Search for the cell housing the specified text and yield its (X, Y) center coordinate. 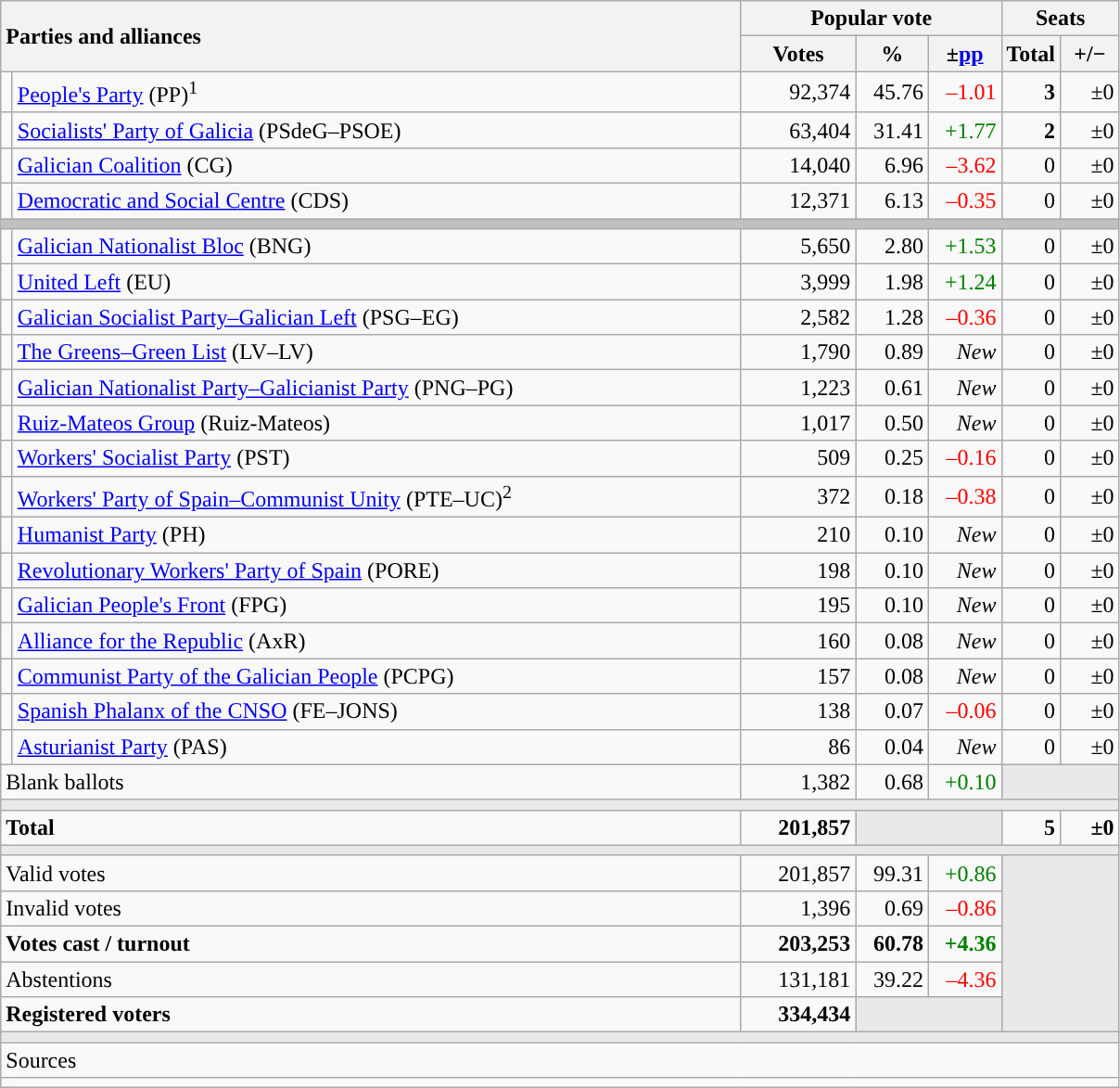
1,396 (798, 908)
3 (1031, 93)
% (892, 54)
39.22 (892, 979)
3,999 (798, 282)
Invalid votes (371, 908)
0.69 (892, 908)
Galician Nationalist Bloc (BNG) (376, 247)
Galician Socialist Party–Galician Left (PSG–EG) (376, 317)
–0.35 (964, 201)
31.41 (892, 130)
12,371 (798, 201)
6.96 (892, 165)
0.89 (892, 352)
+1.24 (964, 282)
Valid votes (371, 873)
1,223 (798, 388)
–0.38 (964, 497)
203,253 (798, 943)
14,040 (798, 165)
0.61 (892, 388)
92,374 (798, 93)
People's Party (PP)1 (376, 93)
–3.62 (964, 165)
Registered voters (371, 1015)
1,017 (798, 423)
5 (1031, 827)
±pp (964, 54)
5,650 (798, 247)
+1.53 (964, 247)
99.31 (892, 873)
Galician People's Front (FPG) (376, 606)
138 (798, 711)
–0.06 (964, 711)
+1.77 (964, 130)
Asturianist Party (PAS) (376, 747)
0.68 (892, 782)
0.50 (892, 423)
–0.86 (964, 908)
195 (798, 606)
+0.86 (964, 873)
Democratic and Social Centre (CDS) (376, 201)
Humanist Party (PH) (376, 535)
Revolutionary Workers' Party of Spain (PORE) (376, 570)
Workers' Party of Spain–Communist Unity (PTE–UC)2 (376, 497)
Seats (1061, 19)
Popular vote (872, 19)
Blank ballots (371, 782)
60.78 (892, 943)
0.18 (892, 497)
Socialists' Party of Galicia (PSdeG–PSOE) (376, 130)
United Left (EU) (376, 282)
2 (1031, 130)
–0.36 (964, 317)
+0.10 (964, 782)
Votes cast / turnout (371, 943)
Workers' Socialist Party (PST) (376, 458)
The Greens–Green List (LV–LV) (376, 352)
+4.36 (964, 943)
Galician Nationalist Party–Galicianist Party (PNG–PG) (376, 388)
0.25 (892, 458)
Spanish Phalanx of the CNSO (FE–JONS) (376, 711)
334,434 (798, 1015)
1,382 (798, 782)
157 (798, 676)
Sources (560, 1060)
Votes (798, 54)
1,790 (798, 352)
210 (798, 535)
1.98 (892, 282)
0.04 (892, 747)
45.76 (892, 93)
160 (798, 641)
372 (798, 497)
1.28 (892, 317)
198 (798, 570)
Alliance for the Republic (AxR) (376, 641)
2.80 (892, 247)
Communist Party of the Galician People (PCPG) (376, 676)
86 (798, 747)
Ruiz-Mateos Group (Ruiz-Mateos) (376, 423)
–4.36 (964, 979)
6.13 (892, 201)
0.07 (892, 711)
63,404 (798, 130)
–0.16 (964, 458)
–1.01 (964, 93)
131,181 (798, 979)
Galician Coalition (CG) (376, 165)
509 (798, 458)
2,582 (798, 317)
Parties and alliances (371, 36)
Abstentions (371, 979)
+/− (1090, 54)
